Output the (X, Y) coordinate of the center of the cell containing the given text.  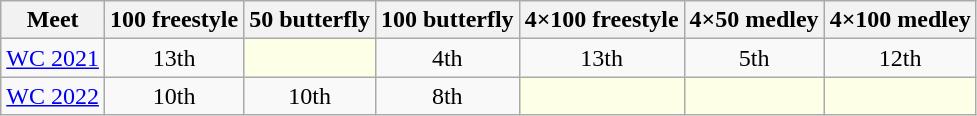
12th (900, 58)
50 butterfly (310, 20)
8th (447, 96)
4×50 medley (754, 20)
4×100 freestyle (602, 20)
4×100 medley (900, 20)
4th (447, 58)
100 butterfly (447, 20)
WC 2022 (53, 96)
WC 2021 (53, 58)
Meet (53, 20)
5th (754, 58)
100 freestyle (174, 20)
